Extract the [X, Y] coordinate from the center of the cell holding the provided text.  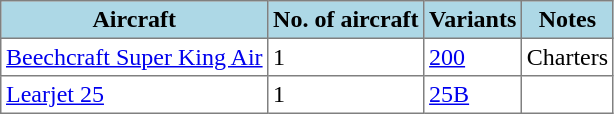
25B [473, 95]
Learjet 25 [134, 95]
No. of aircraft [346, 20]
Charters [567, 57]
Aircraft [134, 20]
200 [473, 57]
Beechcraft Super King Air [134, 57]
Notes [567, 20]
Variants [473, 20]
